Capture the cell that displays the provided text and extract its [x, y] central coordinate. 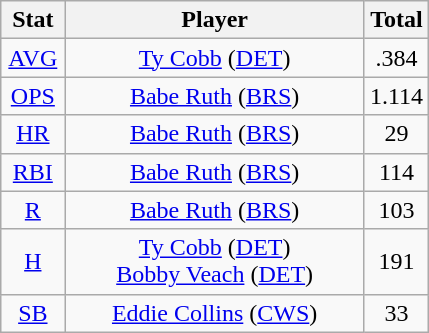
Eddie Collins (CWS) [214, 313]
AVG [33, 58]
SB [33, 313]
191 [396, 262]
Total [396, 20]
1.114 [396, 96]
H [33, 262]
RBI [33, 172]
29 [396, 134]
OPS [33, 96]
Player [214, 20]
HR [33, 134]
.384 [396, 58]
103 [396, 210]
33 [396, 313]
R [33, 210]
Ty Cobb (DET) [214, 58]
Ty Cobb (DET)Bobby Veach (DET) [214, 262]
114 [396, 172]
Stat [33, 20]
